Locate the cell with the specified text and output its (X, Y) center coordinate. 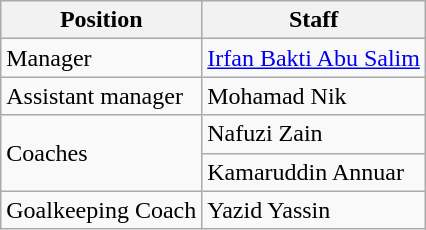
Kamaruddin Annuar (314, 172)
Mohamad Nik (314, 96)
Yazid Yassin (314, 210)
Staff (314, 20)
Goalkeeping Coach (102, 210)
Nafuzi Zain (314, 134)
Irfan Bakti Abu Salim (314, 58)
Position (102, 20)
Manager (102, 58)
Coaches (102, 153)
Assistant manager (102, 96)
